Detect which cell encompasses the target text, then output its (X, Y) center coordinate. 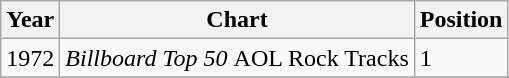
Billboard Top 50 AOL Rock Tracks (237, 58)
1972 (30, 58)
Position (461, 20)
Year (30, 20)
1 (461, 58)
Chart (237, 20)
